Pinpoint the cell where the given text exists, returning its (X, Y) midpoint coordinate. 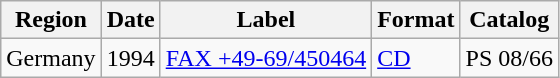
Germany (51, 58)
PS 08/66 (509, 58)
Format (416, 20)
Catalog (509, 20)
Date (130, 20)
FAX +49-69/450464 (266, 58)
CD (416, 58)
Region (51, 20)
Label (266, 20)
1994 (130, 58)
